Identify which cell holds the provided text, then report its [X, Y] central coordinate. 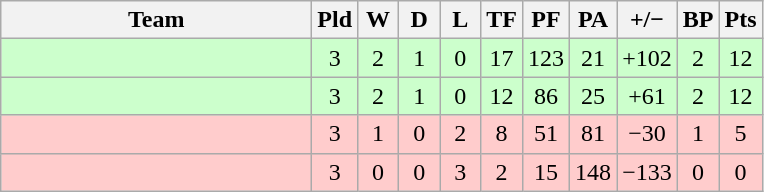
86 [546, 96]
81 [594, 134]
PA [594, 20]
W [378, 20]
5 [740, 134]
−133 [648, 172]
123 [546, 58]
Team [156, 20]
15 [546, 172]
TF [502, 20]
25 [594, 96]
BP [698, 20]
L [460, 20]
51 [546, 134]
21 [594, 58]
+102 [648, 58]
17 [502, 58]
+61 [648, 96]
148 [594, 172]
−30 [648, 134]
D [420, 20]
PF [546, 20]
8 [502, 134]
Pld [335, 20]
Pts [740, 20]
+/− [648, 20]
